Identify which cell holds the provided text, then report its [X, Y] central coordinate. 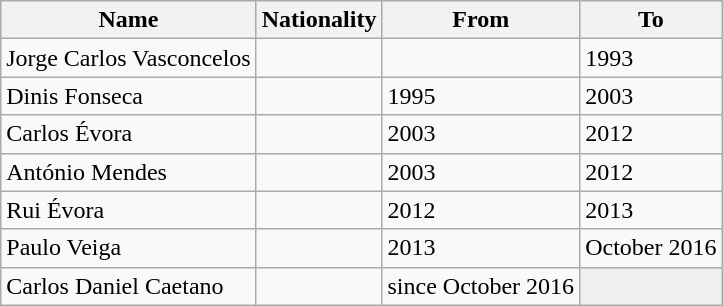
António Mendes [128, 172]
Carlos Évora [128, 134]
1995 [481, 96]
since October 2016 [481, 286]
From [481, 20]
Nationality [319, 20]
Name [128, 20]
Carlos Daniel Caetano [128, 286]
1993 [651, 58]
Jorge Carlos Vasconcelos [128, 58]
To [651, 20]
Rui Évora [128, 210]
October 2016 [651, 248]
Dinis Fonseca [128, 96]
Paulo Veiga [128, 248]
